Extract the [x, y] coordinate from the center of the cell holding the provided text.  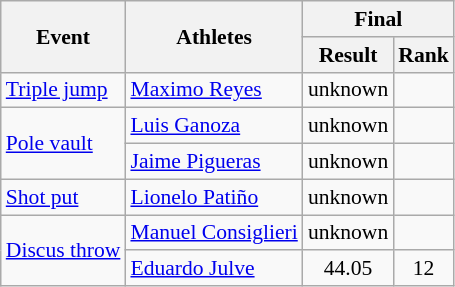
Discus throw [64, 250]
Event [64, 36]
12 [424, 269]
Rank [424, 55]
Pole vault [64, 144]
Result [348, 55]
Maximo Reyes [214, 90]
44.05 [348, 269]
Athletes [214, 36]
Eduardo Julve [214, 269]
Triple jump [64, 90]
Shot put [64, 197]
Lionelo Patiño [214, 197]
Luis Ganoza [214, 126]
Manuel Consiglieri [214, 233]
Jaime Pigueras [214, 162]
Final [378, 19]
